Find where the given text appears and provide that cell's center as [X, Y] coordinate. 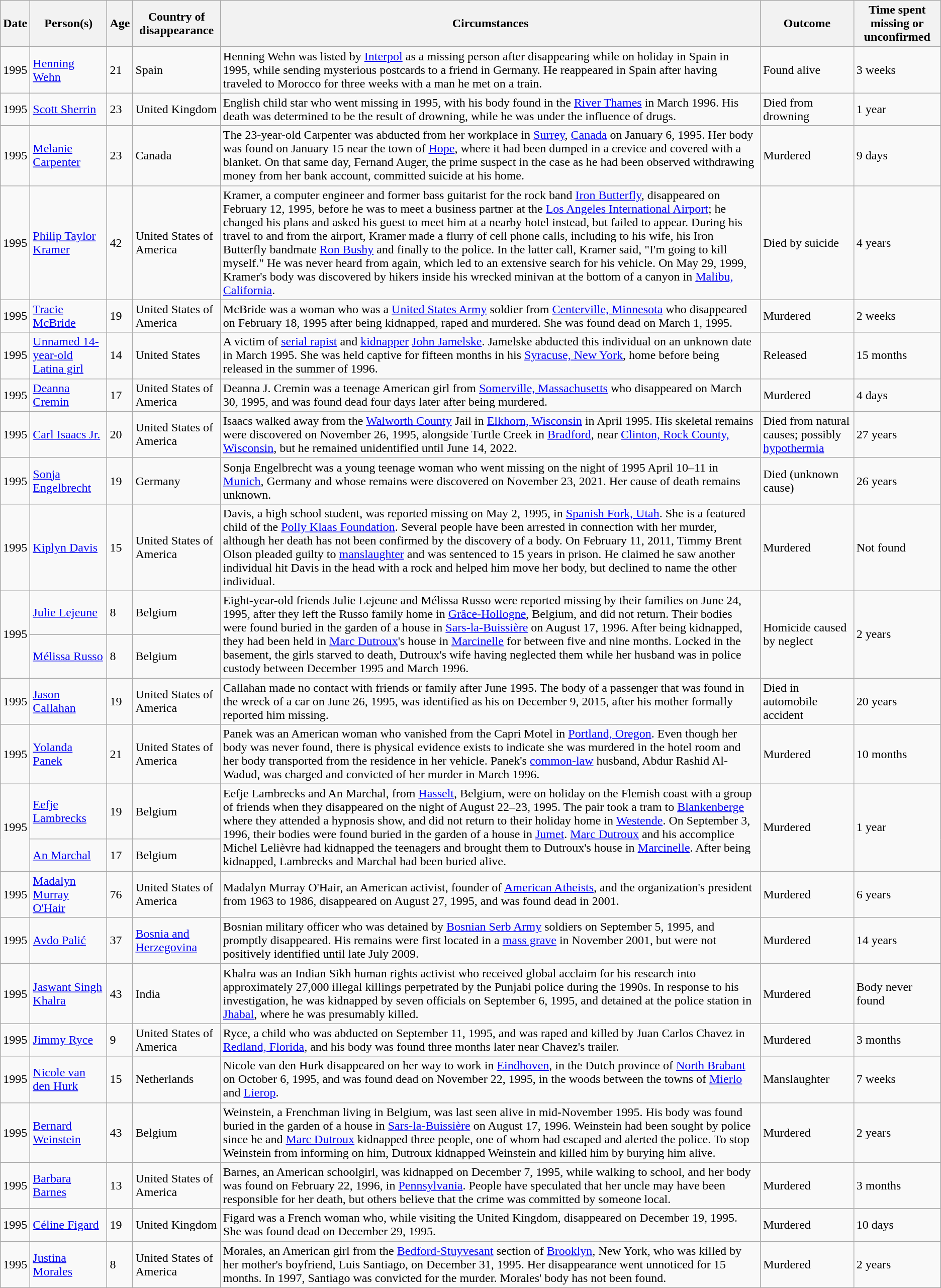
Madalyn Murray O'Hair [68, 894]
Country of disappearance [176, 24]
Died in automobile accident [807, 701]
3 weeks [897, 70]
Nicole van den Hurk [68, 1079]
Jason Callahan [68, 701]
Sonja Engelbrecht [68, 481]
Yolanda Panek [68, 754]
4 years [897, 242]
9 days [897, 156]
Bosnia and Herzegovina [176, 941]
27 years [897, 434]
Manslaughter [807, 1079]
Age [120, 24]
Melanie Carpenter [68, 156]
42 [120, 242]
14 years [897, 941]
13 [120, 1185]
Netherlands [176, 1079]
6 years [897, 894]
20 [120, 434]
An Marchal [68, 855]
Bernard Weinstein [68, 1132]
76 [120, 894]
26 years [897, 481]
India [176, 993]
9 [120, 1040]
Person(s) [68, 24]
Circumstances [490, 24]
Died (unknown cause) [807, 481]
Avdo Palić [68, 941]
Barbara Barnes [68, 1185]
Scott Sherrin [68, 110]
Eefje Lambrecks [68, 811]
4 days [897, 395]
37 [120, 941]
Julie Lejeune [68, 612]
Found alive [807, 70]
Figard was a French woman who, while visiting the United Kingdom, disappeared on December 19, 1995. She was found dead on December 29, 1995. [490, 1225]
2 weeks [897, 316]
Justina Morales [68, 1264]
Céline Figard [68, 1225]
15 months [897, 355]
Released [807, 355]
Homicide caused by neglect [807, 634]
Died from natural causes; possibly hypothermia [807, 434]
Deanna Cremin [68, 395]
7 weeks [897, 1079]
Died by suicide [807, 242]
Tracie McBride [68, 316]
14 [120, 355]
Canada [176, 156]
Kiplyn Davis [68, 547]
Body never found [897, 993]
Henning Wehn [68, 70]
10 months [897, 754]
Not found [897, 547]
Jimmy Ryce [68, 1040]
Unnamed 14-year-old Latina girl [68, 355]
Jaswant Singh Khalra [68, 993]
Date [15, 24]
20 years [897, 701]
Outcome [807, 24]
Philip Taylor Kramer [68, 242]
Carl Isaacs Jr. [68, 434]
Died from drowning [807, 110]
Time spent missing or unconfirmed [897, 24]
Germany [176, 481]
United States [176, 355]
10 days [897, 1225]
Spain [176, 70]
Mélissa Russo [68, 657]
